Return [X, Y] of the center of cell containing provided text 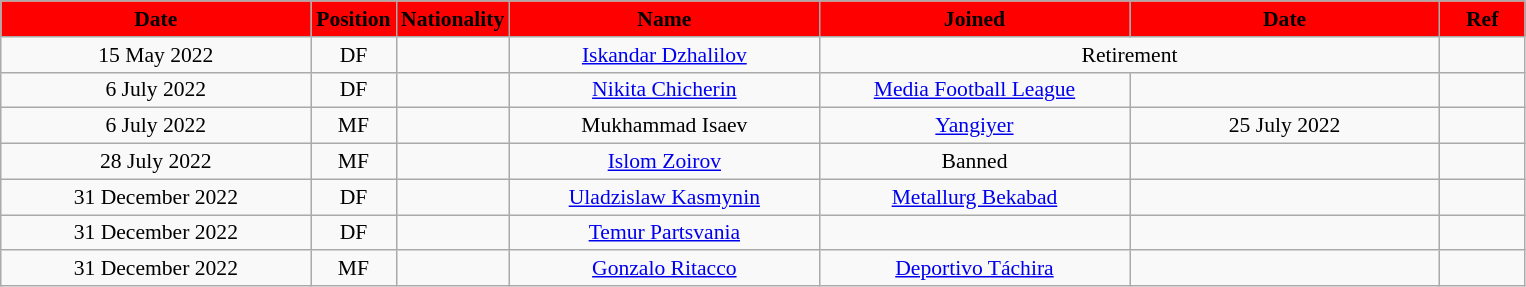
25 July 2022 [1285, 126]
Mukhammad Isaev [664, 126]
Position [354, 19]
Gonzalo Ritacco [664, 269]
Temur Partsvania [664, 233]
Banned [974, 162]
Islom Zoirov [664, 162]
28 July 2022 [156, 162]
Retirement [1129, 55]
Uladzislaw Kasmynin [664, 197]
Deportivo Táchira [974, 269]
Nikita Chicherin [664, 90]
Metallurg Bekabad [974, 197]
Ref [1482, 19]
15 May 2022 [156, 55]
Nationality [452, 19]
Media Football League [974, 90]
Name [664, 19]
Joined [974, 19]
Yangiyer [974, 126]
Iskandar Dzhalilov [664, 55]
